Determine the [X, Y] coordinate at the center of the cell enclosing the given text.  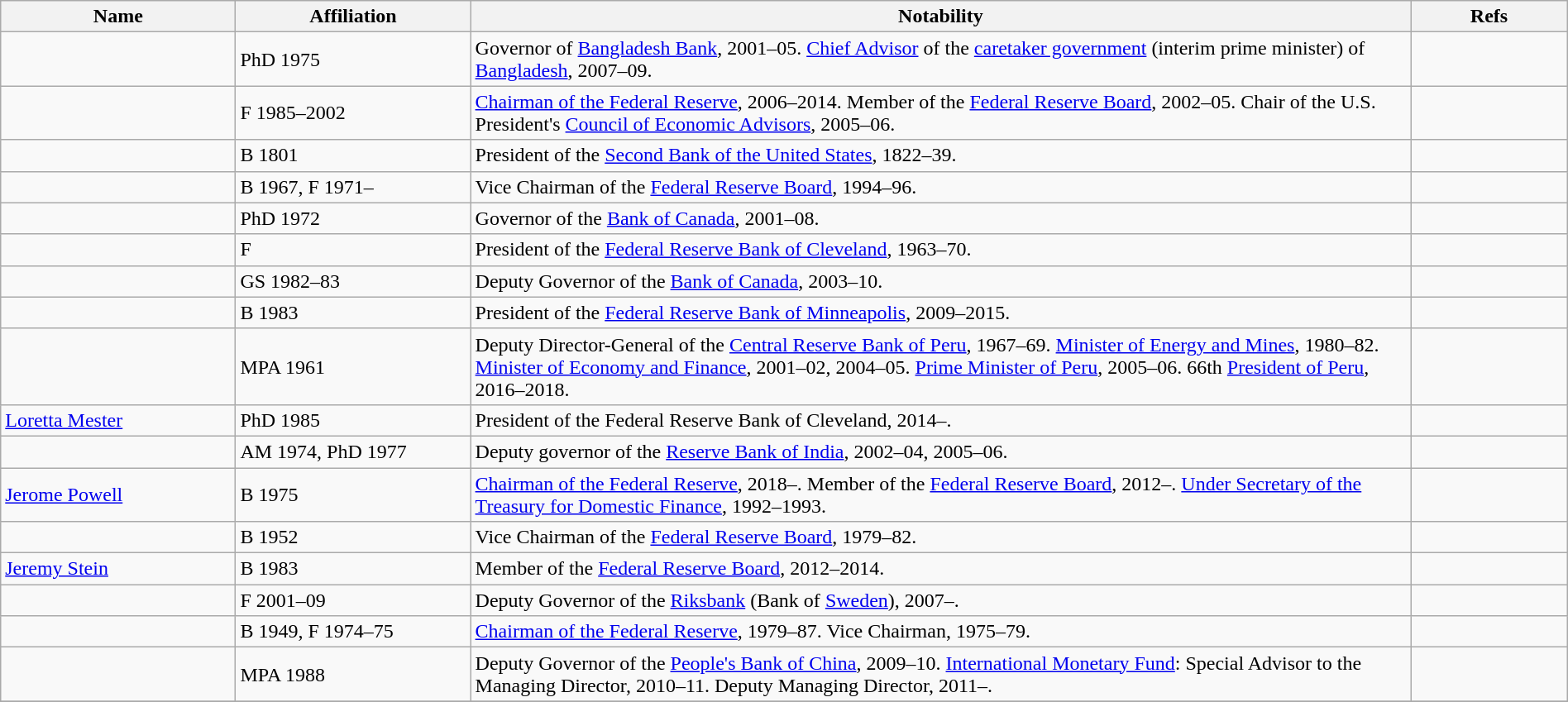
PhD 1985 [353, 420]
President of the Federal Reserve Bank of Cleveland, 1963–70. [941, 250]
MPA 1961 [353, 366]
B 1801 [353, 155]
Vice Chairman of the Federal Reserve Board, 1994–96. [941, 187]
MPA 1988 [353, 675]
Refs [1489, 17]
B 1967, F 1971– [353, 187]
AM 1974, PhD 1977 [353, 451]
Affiliation [353, 17]
Member of the Federal Reserve Board, 2012–2014. [941, 569]
Name [118, 17]
Governor of the Bank of Canada, 2001–08. [941, 218]
PhD 1975 [353, 60]
F 2001–09 [353, 600]
Chairman of the Federal Reserve, 1979–87. Vice Chairman, 1975–79. [941, 632]
Loretta Mester [118, 420]
B 1952 [353, 537]
Vice Chairman of the Federal Reserve Board, 1979–82. [941, 537]
B 1975 [353, 494]
F [353, 250]
PhD 1972 [353, 218]
Deputy governor of the Reserve Bank of India, 2002–04, 2005–06. [941, 451]
President of the Federal Reserve Bank of Minneapolis, 2009–2015. [941, 313]
Jeremy Stein [118, 569]
Deputy Governor of the Riksbank (Bank of Sweden), 2007–. [941, 600]
Jerome Powell [118, 494]
Deputy Governor of the Bank of Canada, 2003–10. [941, 281]
President of the Second Bank of the United States, 1822–39. [941, 155]
F 1985–2002 [353, 112]
Chairman of the Federal Reserve, 2018–. Member of the Federal Reserve Board, 2012–. Under Secretary of the Treasury for Domestic Finance, 1992–1993. [941, 494]
Notability [941, 17]
President of the Federal Reserve Bank of Cleveland, 2014–. [941, 420]
Governor of Bangladesh Bank, 2001–05. Chief Advisor of the caretaker government (interim prime minister) of Bangladesh, 2007–09. [941, 60]
B 1949, F 1974–75 [353, 632]
GS 1982–83 [353, 281]
